Locate the cell with the specified text and output its (x, y) center coordinate. 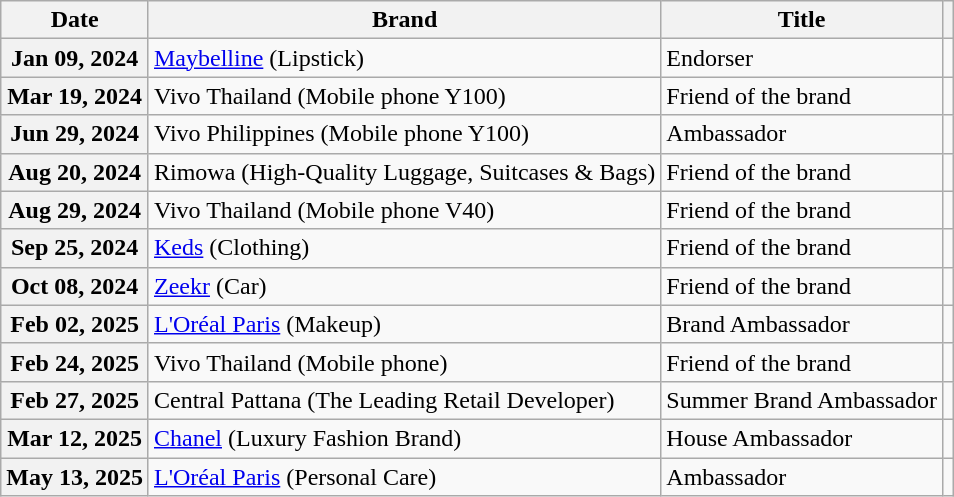
Jun 29, 2024 (75, 134)
Summer Brand Ambassador (802, 400)
Feb 27, 2025 (75, 400)
Zeekr (Car) (404, 286)
Title (802, 20)
May 13, 2025 (75, 477)
Vivo Thailand (Mobile phone Y100) (404, 96)
Chanel (Luxury Fashion Brand) (404, 438)
Vivo Thailand (Mobile phone V40) (404, 210)
Rimowa (High-Quality Luggage, Suitcases & Bags) (404, 172)
Brand Ambassador (802, 324)
Sep 25, 2024 (75, 248)
Mar 12, 2025 (75, 438)
Date (75, 20)
Feb 24, 2025 (75, 362)
Mar 19, 2024 (75, 96)
House Ambassador (802, 438)
Aug 20, 2024 (75, 172)
Maybelline (Lipstick) (404, 58)
Oct 08, 2024 (75, 286)
Vivo Philippines (Mobile phone Y100) (404, 134)
L'Oréal Paris (Personal Care) (404, 477)
Central Pattana (The Leading Retail Developer) (404, 400)
L'Oréal Paris (Makeup) (404, 324)
Vivo Thailand (Mobile phone) (404, 362)
Endorser (802, 58)
Aug 29, 2024 (75, 210)
Feb 02, 2025 (75, 324)
Keds (Clothing) (404, 248)
Jan 09, 2024 (75, 58)
Brand (404, 20)
